Find where the given text appears and provide that cell's center as [x, y] coordinate. 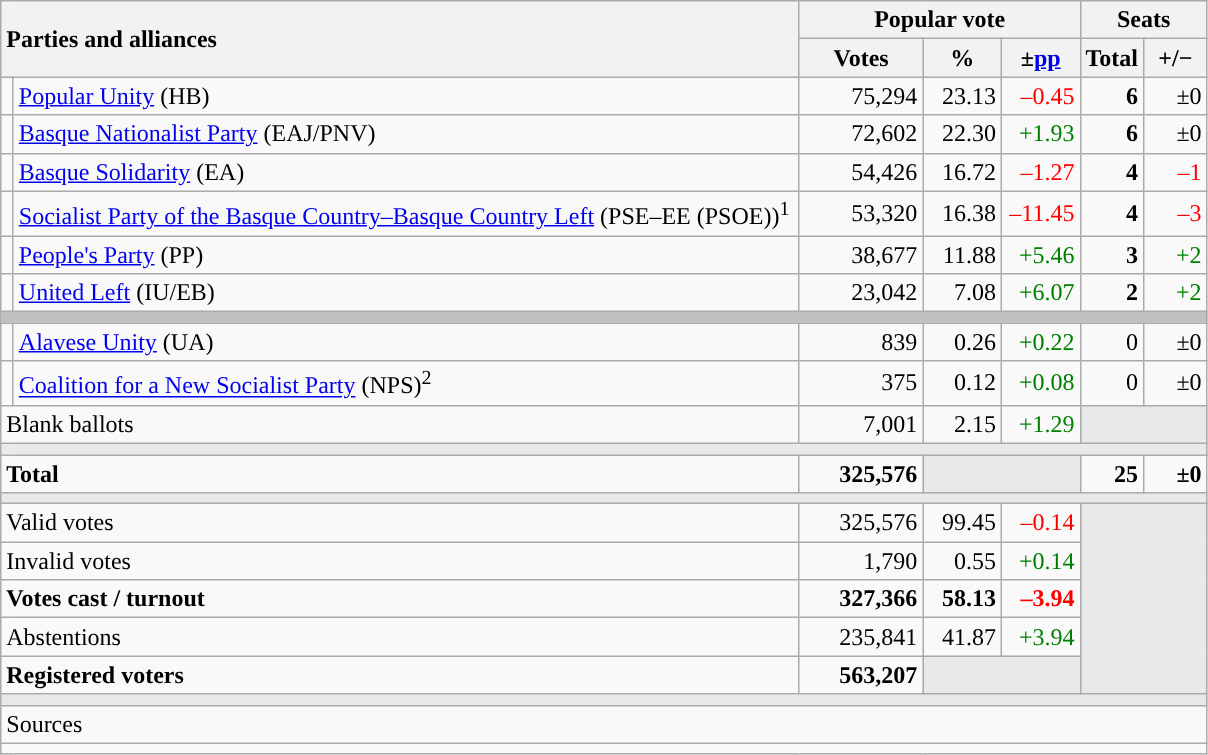
Valid votes [400, 523]
–3.94 [1040, 599]
375 [861, 384]
41.87 [962, 637]
Registered voters [400, 675]
+0.14 [1040, 561]
Sources [604, 724]
25 [1112, 474]
Seats [1144, 20]
Popular vote [940, 20]
23,042 [861, 293]
–3 [1176, 214]
327,366 [861, 599]
Votes [861, 58]
58.13 [962, 599]
235,841 [861, 637]
–1.27 [1040, 172]
563,207 [861, 675]
1,790 [861, 561]
United Left (IU/EB) [406, 293]
Alavese Unity (UA) [406, 342]
Blank ballots [400, 424]
0.55 [962, 561]
54,426 [861, 172]
22.30 [962, 134]
Invalid votes [400, 561]
People's Party (PP) [406, 255]
Basque Solidarity (EA) [406, 172]
16.72 [962, 172]
+1.93 [1040, 134]
99.45 [962, 523]
+5.46 [1040, 255]
+0.08 [1040, 384]
38,677 [861, 255]
75,294 [861, 96]
53,320 [861, 214]
% [962, 58]
–11.45 [1040, 214]
+0.22 [1040, 342]
+6.07 [1040, 293]
Basque Nationalist Party (EAJ/PNV) [406, 134]
+3.94 [1040, 637]
Parties and alliances [400, 39]
+/− [1176, 58]
7,001 [861, 424]
11.88 [962, 255]
16.38 [962, 214]
Popular Unity (HB) [406, 96]
Coalition for a New Socialist Party (NPS)2 [406, 384]
–0.14 [1040, 523]
72,602 [861, 134]
839 [861, 342]
7.08 [962, 293]
23.13 [962, 96]
3 [1112, 255]
2 [1112, 293]
Votes cast / turnout [400, 599]
±pp [1040, 58]
0.12 [962, 384]
–0.45 [1040, 96]
Abstentions [400, 637]
2.15 [962, 424]
–1 [1176, 172]
Socialist Party of the Basque Country–Basque Country Left (PSE–EE (PSOE))1 [406, 214]
0.26 [962, 342]
+1.29 [1040, 424]
